Provide the (x, y) coordinate of the cell's center where the given text is located.  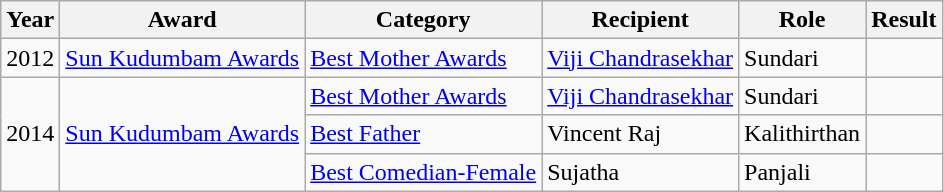
Category (424, 20)
Result (904, 20)
2014 (30, 134)
Year (30, 20)
Panjali (802, 172)
Kalithirthan (802, 134)
Recipient (640, 20)
Award (182, 20)
Best Comedian-Female (424, 172)
2012 (30, 58)
Sujatha (640, 172)
Best Father (424, 134)
Vincent Raj (640, 134)
Role (802, 20)
